For the text-containing cell, return its midpoint in [x, y] coordinate format. 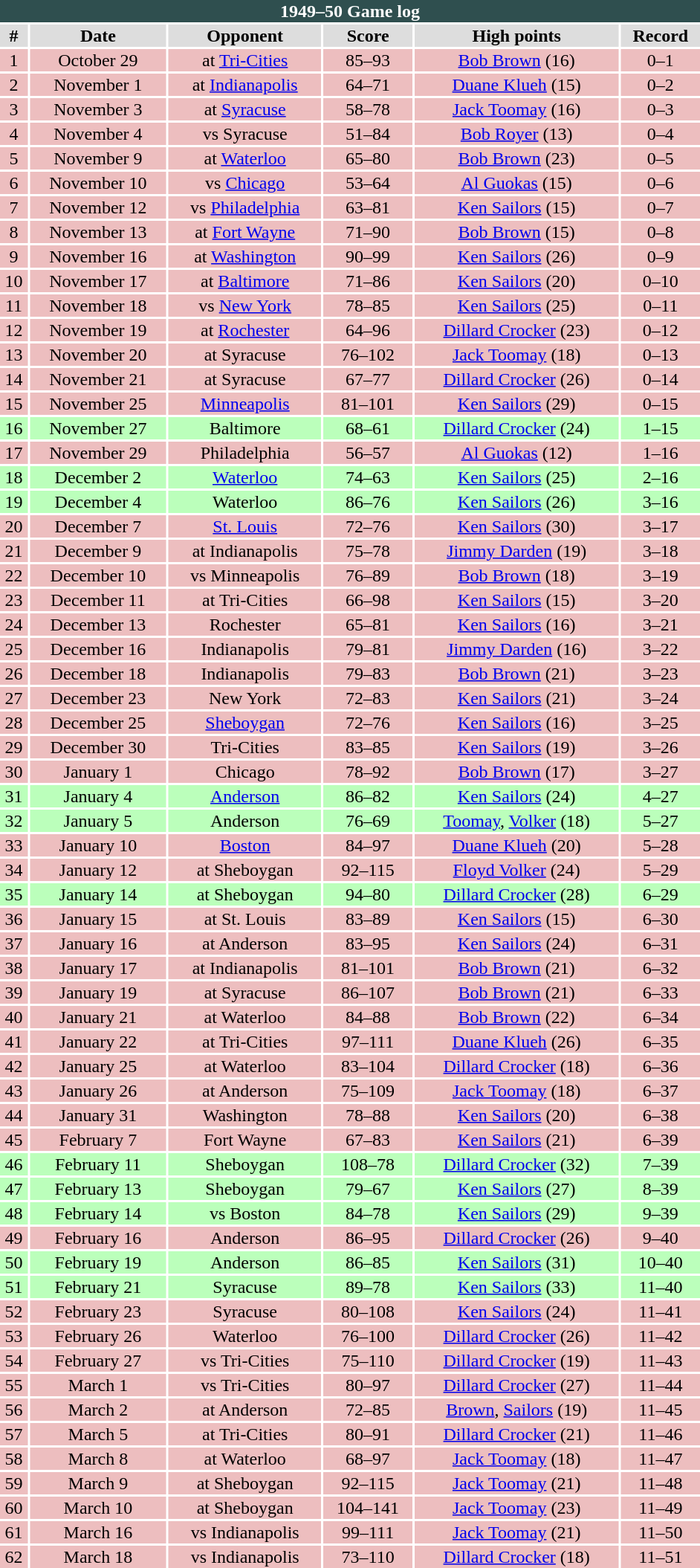
11–44 [661, 1385]
50 [13, 1262]
Bob Royer (13) [517, 134]
46 [13, 1164]
11–45 [661, 1410]
January 19 [98, 993]
10 [13, 281]
31 [13, 796]
March 2 [98, 1410]
79–81 [369, 649]
86–95 [369, 1238]
56–57 [369, 453]
Dillard Crocker (28) [517, 894]
3–24 [661, 698]
Jack Toomay (16) [517, 109]
27 [13, 698]
23 [13, 600]
6–39 [661, 1140]
22 [13, 575]
December 7 [98, 526]
7–39 [661, 1164]
Bob Brown (17) [517, 772]
2–16 [661, 477]
Fort Wayne [245, 1140]
41 [13, 1042]
17 [13, 453]
November 21 [98, 379]
January 25 [98, 1066]
65–80 [369, 158]
Duane Klueh (20) [517, 845]
1949–50 Game log [350, 11]
3–16 [661, 502]
89–78 [369, 1287]
Tri-Cities [245, 747]
February 23 [98, 1311]
0–15 [661, 404]
80–91 [369, 1434]
67–83 [369, 1140]
vs Syracuse [245, 134]
66–98 [369, 600]
November 3 [98, 109]
97–111 [369, 1042]
0–11 [661, 306]
3–26 [661, 747]
12 [13, 330]
December 30 [98, 747]
9–40 [661, 1238]
Washington [245, 1115]
November 29 [98, 453]
11 [13, 306]
Toomay, Volker (18) [517, 821]
54 [13, 1361]
Boston [245, 845]
53–64 [369, 183]
6–34 [661, 1017]
November 4 [98, 134]
28 [13, 723]
February 16 [98, 1238]
March 16 [98, 1532]
53 [13, 1336]
Ken Sailors (27) [517, 1189]
January 1 [98, 772]
Bob Brown (15) [517, 232]
4–27 [661, 796]
25 [13, 649]
64–71 [369, 85]
84–97 [369, 845]
February 19 [98, 1262]
65–81 [369, 625]
83–95 [369, 943]
11–46 [661, 1434]
vs Chicago [245, 183]
January 4 [98, 796]
0–1 [661, 60]
February 26 [98, 1336]
at Fort Wayne [245, 232]
January 17 [98, 968]
73–110 [369, 1557]
at Baltimore [245, 281]
16 [13, 428]
February 14 [98, 1213]
3–27 [661, 772]
December 2 [98, 477]
78–92 [369, 772]
December 11 [98, 600]
33 [13, 845]
24 [13, 625]
Record [661, 36]
October 29 [98, 60]
8 [13, 232]
5 [13, 158]
3–25 [661, 723]
85–93 [369, 60]
November 13 [98, 232]
3–18 [661, 551]
January 14 [98, 894]
39 [13, 993]
Ken Sailors (19) [517, 747]
Bob Brown (22) [517, 1017]
3–21 [661, 625]
November 9 [98, 158]
December 10 [98, 575]
76–102 [369, 355]
High points [517, 36]
48 [13, 1213]
5–27 [661, 821]
vs Boston [245, 1213]
November 12 [98, 207]
Jimmy Darden (19) [517, 551]
November 19 [98, 330]
10–40 [661, 1262]
January 10 [98, 845]
36 [13, 919]
vs New York [245, 306]
45 [13, 1140]
94–80 [369, 894]
0–13 [661, 355]
December 25 [98, 723]
Al Guokas (15) [517, 183]
Dillard Crocker (27) [517, 1385]
64–96 [369, 330]
29 [13, 747]
Dillard Crocker (21) [517, 1434]
86–107 [369, 993]
5–28 [661, 845]
78–88 [369, 1115]
0–12 [661, 330]
60 [13, 1508]
51–84 [369, 134]
3–22 [661, 649]
11–43 [661, 1361]
34 [13, 870]
Baltimore [245, 428]
0–3 [661, 109]
11–50 [661, 1532]
78–85 [369, 306]
56 [13, 1410]
75–110 [369, 1361]
68–97 [369, 1459]
Dillard Crocker (19) [517, 1361]
11–49 [661, 1508]
Jack Toomay (23) [517, 1508]
November 27 [98, 428]
21 [13, 551]
68–61 [369, 428]
6–38 [661, 1115]
6–31 [661, 943]
Ken Sailors (33) [517, 1287]
Rochester [245, 625]
Bob Brown (23) [517, 158]
March 8 [98, 1459]
Ken Sailors (30) [517, 526]
November 16 [98, 257]
0–6 [661, 183]
vs Minneapolis [245, 575]
4 [13, 134]
January 12 [98, 870]
New York [245, 698]
at Rochester [245, 330]
at Washington [245, 257]
vs Philadelphia [245, 207]
71–90 [369, 232]
72–83 [369, 698]
86–82 [369, 796]
71–86 [369, 281]
November 1 [98, 85]
80–108 [369, 1311]
December 16 [98, 649]
104–141 [369, 1508]
March 10 [98, 1508]
3–19 [661, 575]
0–8 [661, 232]
Floyd Volker (24) [517, 870]
0–4 [661, 134]
58 [13, 1459]
6–29 [661, 894]
3–20 [661, 600]
February 7 [98, 1140]
Ken Sailors (31) [517, 1262]
November 25 [98, 404]
90–99 [369, 257]
at St. Louis [245, 919]
Chicago [245, 772]
108–78 [369, 1164]
January 22 [98, 1042]
84–88 [369, 1017]
79–83 [369, 674]
20 [13, 526]
83–89 [369, 919]
February 21 [98, 1287]
Dillard Crocker (23) [517, 330]
75–78 [369, 551]
11–42 [661, 1336]
59 [13, 1483]
November 17 [98, 281]
Al Guokas (12) [517, 453]
December 4 [98, 502]
86–76 [369, 502]
Bob Brown (16) [517, 60]
Dillard Crocker (24) [517, 428]
2 [13, 85]
Date [98, 36]
76–100 [369, 1336]
6–33 [661, 993]
38 [13, 968]
11–51 [661, 1557]
November 20 [98, 355]
11–40 [661, 1287]
February 11 [98, 1164]
3 [13, 109]
32 [13, 821]
14 [13, 379]
13 [13, 355]
19 [13, 502]
March 9 [98, 1483]
37 [13, 943]
January 26 [98, 1091]
57 [13, 1434]
Philadelphia [245, 453]
47 [13, 1189]
6–37 [661, 1091]
99–111 [369, 1532]
76–89 [369, 575]
58–78 [369, 109]
1–16 [661, 453]
42 [13, 1066]
3–17 [661, 526]
80–97 [369, 1385]
43 [13, 1091]
86–85 [369, 1262]
January 16 [98, 943]
9–39 [661, 1213]
52 [13, 1311]
March 18 [98, 1557]
0–2 [661, 85]
0–5 [661, 158]
0–9 [661, 257]
6–35 [661, 1042]
3–23 [661, 674]
11–47 [661, 1459]
76–69 [369, 821]
Dillard Crocker (32) [517, 1164]
November 10 [98, 183]
January 21 [98, 1017]
40 [13, 1017]
6–32 [661, 968]
67–77 [369, 379]
March 5 [98, 1434]
Brown, Sailors (19) [517, 1410]
44 [13, 1115]
St. Louis [245, 526]
Jimmy Darden (16) [517, 649]
Minneapolis [245, 404]
December 13 [98, 625]
6–30 [661, 919]
11–41 [661, 1311]
30 [13, 772]
51 [13, 1287]
January 5 [98, 821]
83–104 [369, 1066]
18 [13, 477]
11–48 [661, 1483]
December 18 [98, 674]
January 31 [98, 1115]
6–36 [661, 1066]
December 23 [98, 698]
1 [13, 60]
November 18 [98, 306]
Score [369, 36]
84–78 [369, 1213]
74–63 [369, 477]
26 [13, 674]
0–7 [661, 207]
55 [13, 1385]
15 [13, 404]
December 9 [98, 551]
63–81 [369, 207]
79–67 [369, 1189]
75–109 [369, 1091]
February 27 [98, 1361]
5–29 [661, 870]
0–10 [661, 281]
Duane Klueh (26) [517, 1042]
# [13, 36]
72–85 [369, 1410]
Duane Klueh (15) [517, 85]
6 [13, 183]
1–15 [661, 428]
61 [13, 1532]
49 [13, 1238]
0–14 [661, 379]
January 15 [98, 919]
March 1 [98, 1385]
February 13 [98, 1189]
7 [13, 207]
62 [13, 1557]
83–85 [369, 747]
Bob Brown (18) [517, 575]
8–39 [661, 1189]
Opponent [245, 36]
9 [13, 257]
35 [13, 894]
